Output the (X, Y) coordinate of the center of the cell containing the given text.  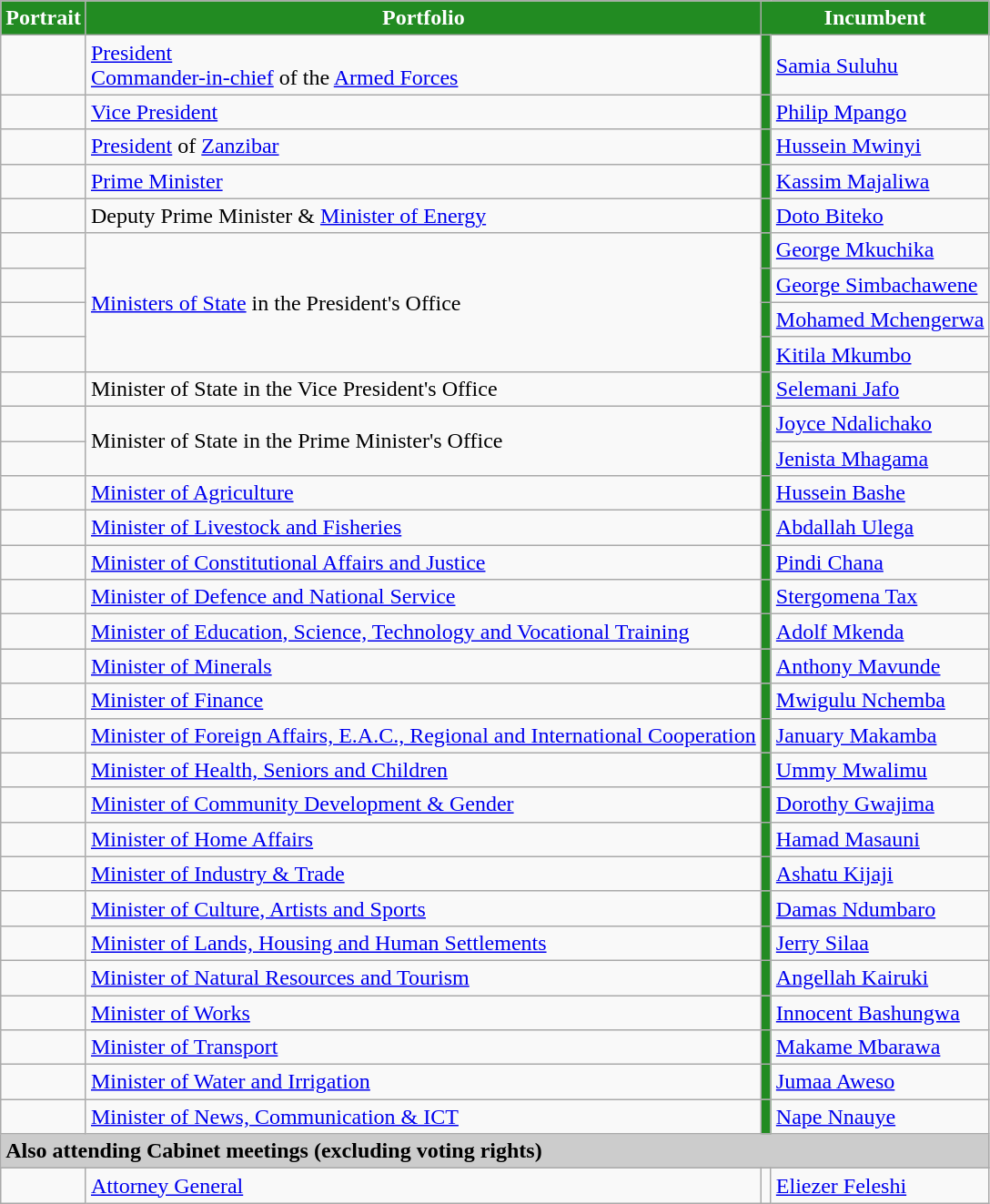
Innocent Bashungwa (880, 1013)
Minister of State in the Vice President's Office (423, 389)
Minister of Education, Science, Technology and Vocational Training (423, 632)
Minister of Home Affairs (423, 839)
Adolf Mkenda (880, 632)
Minister of Community Development & Gender (423, 804)
Joyce Ndalichako (880, 423)
Portfolio (423, 18)
Minister of Agriculture (423, 493)
Incumbent (875, 18)
Minister of Constitutional Affairs and Justice (423, 562)
Deputy Prime Minister & Minister of Energy (423, 216)
Ministers of State in the President's Office (423, 302)
Hussein Mwinyi (880, 147)
Minister of News, Communication & ICT (423, 1117)
Mohamed Mchengerwa (880, 319)
Angellah Kairuki (880, 977)
Minister of Water and Irrigation (423, 1082)
Kitila Mkumbo (880, 354)
Hussein Bashe (880, 493)
Minister of Finance (423, 701)
Minister of Works (423, 1013)
Minister of State in the Prime Minister's Office (423, 440)
Minister of Foreign Affairs, E.A.C., Regional and International Cooperation (423, 735)
Hamad Masauni (880, 839)
Minister of Culture, Artists and Sports (423, 908)
Kassim Majaliwa (880, 181)
Minister of Health, Seniors and Children (423, 770)
Mwigulu Nchemba (880, 701)
Minister of Minerals (423, 666)
Minister of Natural Resources and Tourism (423, 977)
Jerry Silaa (880, 943)
Portrait (44, 18)
George Mkuchika (880, 250)
Minister of Transport (423, 1047)
Minister of Industry & Trade (423, 874)
Stergomena Tax (880, 597)
Samia Suluhu (880, 66)
Jumaa Aweso (880, 1082)
PresidentCommander-in-chief of the Armed Forces (423, 66)
Prime Minister (423, 181)
Vice President (423, 112)
Also attending Cabinet meetings (excluding voting rights) (495, 1151)
Philip Mpango (880, 112)
Pindi Chana (880, 562)
Minister of Lands, Housing and Human Settlements (423, 943)
Selemani Jafo (880, 389)
Minister of Defence and National Service (423, 597)
Ummy Mwalimu (880, 770)
Makame Mbarawa (880, 1047)
Eliezer Feleshi (880, 1186)
Nape Nnauye (880, 1117)
Minister of Livestock and Fisheries (423, 528)
Dorothy Gwajima (880, 804)
Doto Biteko (880, 216)
January Makamba (880, 735)
Anthony Mavunde (880, 666)
Abdallah Ulega (880, 528)
President of Zanzibar (423, 147)
Ashatu Kijaji (880, 874)
Attorney General (423, 1186)
Damas Ndumbaro (880, 908)
George Simbachawene (880, 285)
Jenista Mhagama (880, 458)
